Extract the (X, Y) coordinate from the center of the cell holding the provided text.  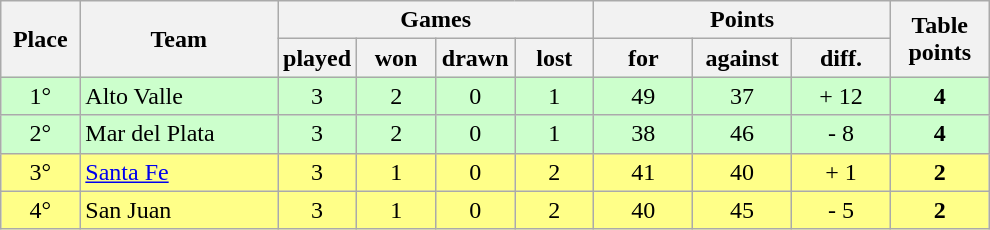
lost (554, 58)
49 (644, 96)
Mar del Plata (179, 134)
1° (40, 96)
Santa Fe (179, 172)
Tablepoints (940, 39)
Place (40, 39)
Team (179, 39)
- 5 (842, 210)
38 (644, 134)
41 (644, 172)
4° (40, 210)
2° (40, 134)
Games (436, 20)
+ 1 (842, 172)
San Juan (179, 210)
diff. (842, 58)
Points (742, 20)
46 (742, 134)
against (742, 58)
45 (742, 210)
won (396, 58)
+ 12 (842, 96)
- 8 (842, 134)
for (644, 58)
37 (742, 96)
drawn (476, 58)
played (318, 58)
3° (40, 172)
Alto Valle (179, 96)
